Extract the [x, y] coordinate from the center of the cell holding the provided text.  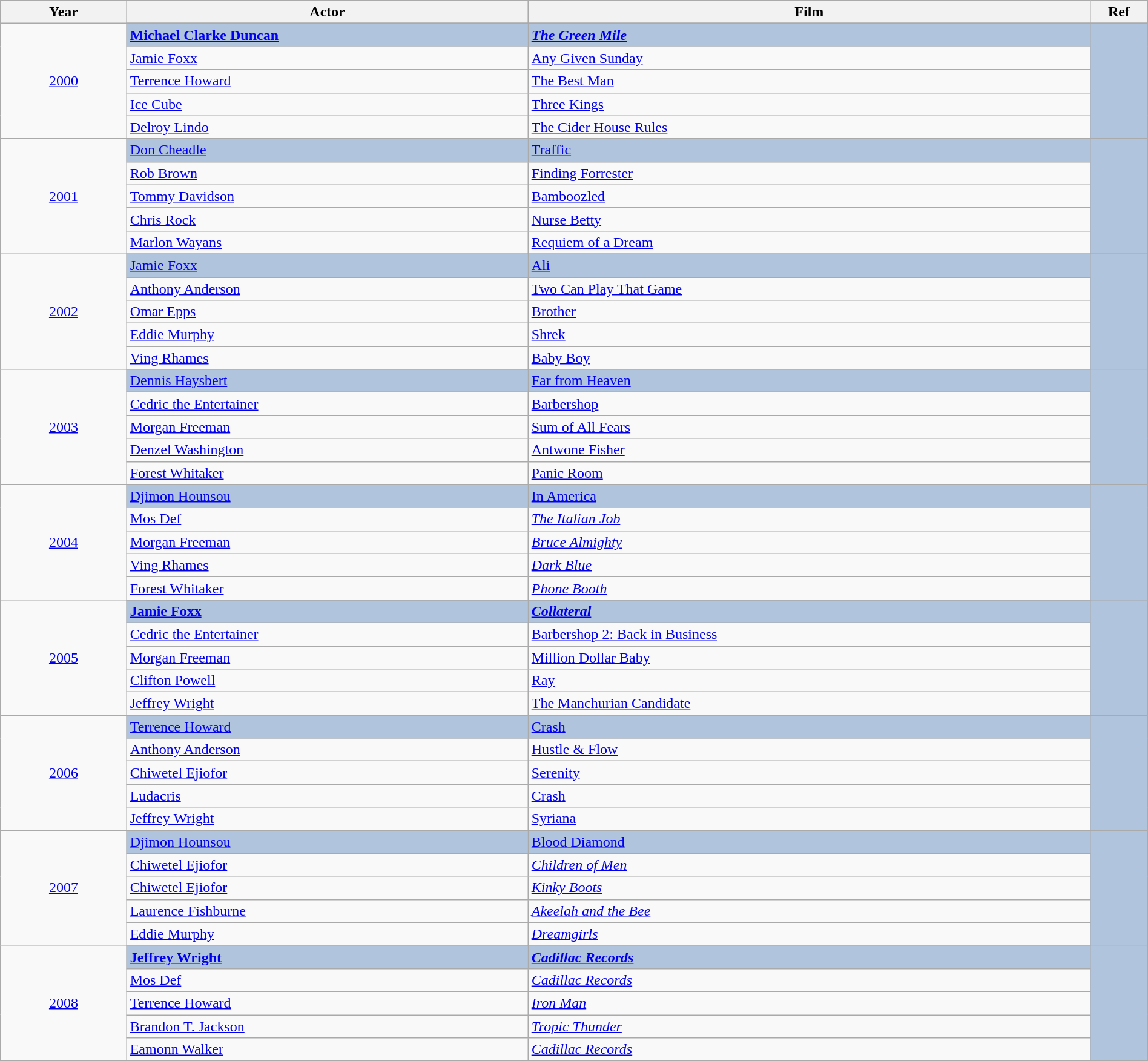
2008 [64, 1003]
Traffic [809, 150]
2005 [64, 657]
Denzel Washington [327, 450]
The Best Man [809, 81]
Chris Rock [327, 219]
Bamboozled [809, 196]
Blood Diamond [809, 842]
Three Kings [809, 104]
Bruce Almighty [809, 542]
Dark Blue [809, 565]
Hustle & Flow [809, 750]
Panic Room [809, 473]
Iron Man [809, 1003]
Kinky Boots [809, 888]
Ludacris [327, 796]
Serenity [809, 773]
2006 [64, 773]
The Italian Job [809, 519]
Don Cheadle [327, 150]
Delroy Lindo [327, 127]
Actor [327, 12]
Barbershop 2: Back in Business [809, 634]
2003 [64, 427]
Michael Clarke Duncan [327, 35]
2004 [64, 542]
Akeelah and the Bee [809, 911]
In America [809, 496]
Brother [809, 312]
Tropic Thunder [809, 1026]
Ref [1119, 12]
Phone Booth [809, 588]
Sum of All Fears [809, 427]
Brandon T. Jackson [327, 1026]
Barbershop [809, 404]
Children of Men [809, 865]
Dreamgirls [809, 934]
Syriana [809, 819]
Requiem of a Dream [809, 242]
Year [64, 12]
Ice Cube [327, 104]
The Manchurian Candidate [809, 704]
Nurse Betty [809, 219]
Laurence Fishburne [327, 911]
2000 [64, 81]
Two Can Play That Game [809, 289]
Finding Forrester [809, 173]
Shrek [809, 335]
Million Dollar Baby [809, 657]
Antwone Fisher [809, 450]
Marlon Wayans [327, 242]
Dennis Haysbert [327, 381]
2007 [64, 888]
The Green Mile [809, 35]
Ray [809, 681]
Any Given Sunday [809, 58]
Film [809, 12]
Baby Boy [809, 358]
Tommy Davidson [327, 196]
2002 [64, 311]
Eamonn Walker [327, 1049]
Far from Heaven [809, 381]
Ali [809, 265]
Collateral [809, 611]
Clifton Powell [327, 681]
The Cider House Rules [809, 127]
Omar Epps [327, 312]
2001 [64, 196]
Rob Brown [327, 173]
